Output the (X, Y) coordinate of the center of the cell containing the given text.  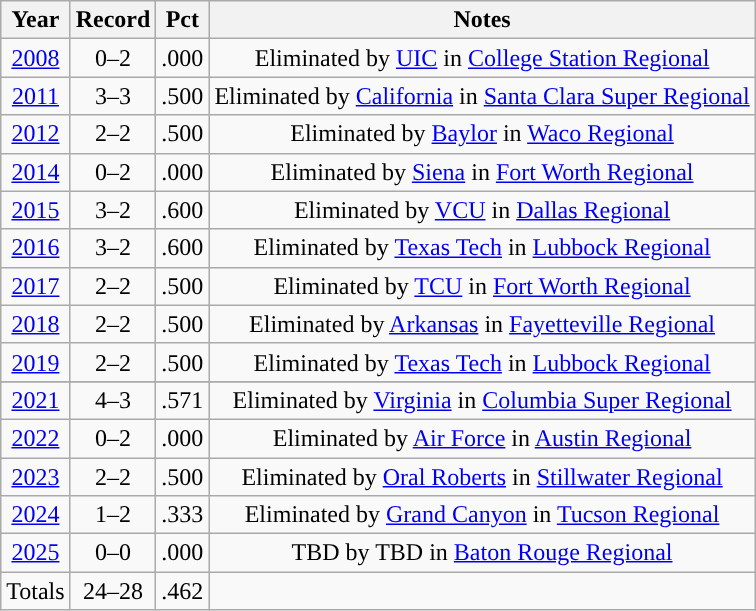
Eliminated by Oral Roberts in Stillwater Regional (482, 477)
3–3 (113, 96)
Eliminated by Arkansas in Fayetteville Regional (482, 324)
.571 (182, 400)
2024 (36, 515)
2022 (36, 438)
2014 (36, 172)
Year (36, 20)
2016 (36, 248)
Eliminated by Siena in Fort Worth Regional (482, 172)
Record (113, 20)
2008 (36, 58)
2023 (36, 477)
1–2 (113, 515)
Eliminated by Air Force in Austin Regional (482, 438)
2021 (36, 400)
0–0 (113, 553)
TBD by TBD in Baton Rouge Regional (482, 553)
Eliminated by TCU in Fort Worth Regional (482, 286)
2015 (36, 210)
Eliminated by Grand Canyon in Tucson Regional (482, 515)
Totals (36, 591)
2018 (36, 324)
2017 (36, 286)
Pct (182, 20)
24–28 (113, 591)
.333 (182, 515)
2019 (36, 362)
Notes (482, 20)
2011 (36, 96)
.462 (182, 591)
Eliminated by Baylor in Waco Regional (482, 134)
4–3 (113, 400)
Eliminated by Virginia in Columbia Super Regional (482, 400)
Eliminated by UIC in College Station Regional (482, 58)
2025 (36, 553)
Eliminated by VCU in Dallas Regional (482, 210)
2012 (36, 134)
Eliminated by California in Santa Clara Super Regional (482, 96)
